Extract the (x, y) coordinate from the center of the cell holding the provided text.  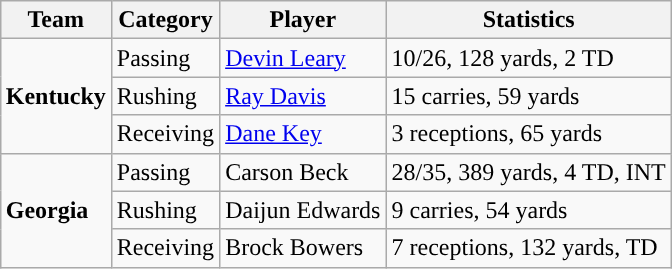
9 carries, 54 yards (528, 210)
Ray Davis (303, 96)
Player (303, 20)
Dane Key (303, 134)
Kentucky (56, 96)
3 receptions, 65 yards (528, 134)
10/26, 128 yards, 2 TD (528, 58)
28/35, 389 yards, 4 TD, INT (528, 172)
Category (165, 20)
7 receptions, 132 yards, TD (528, 248)
Daijun Edwards (303, 210)
Carson Beck (303, 172)
15 carries, 59 yards (528, 96)
Team (56, 20)
Devin Leary (303, 58)
Statistics (528, 20)
Georgia (56, 210)
Brock Bowers (303, 248)
